Find where the given text appears and provide that cell's center as (x, y) coordinate. 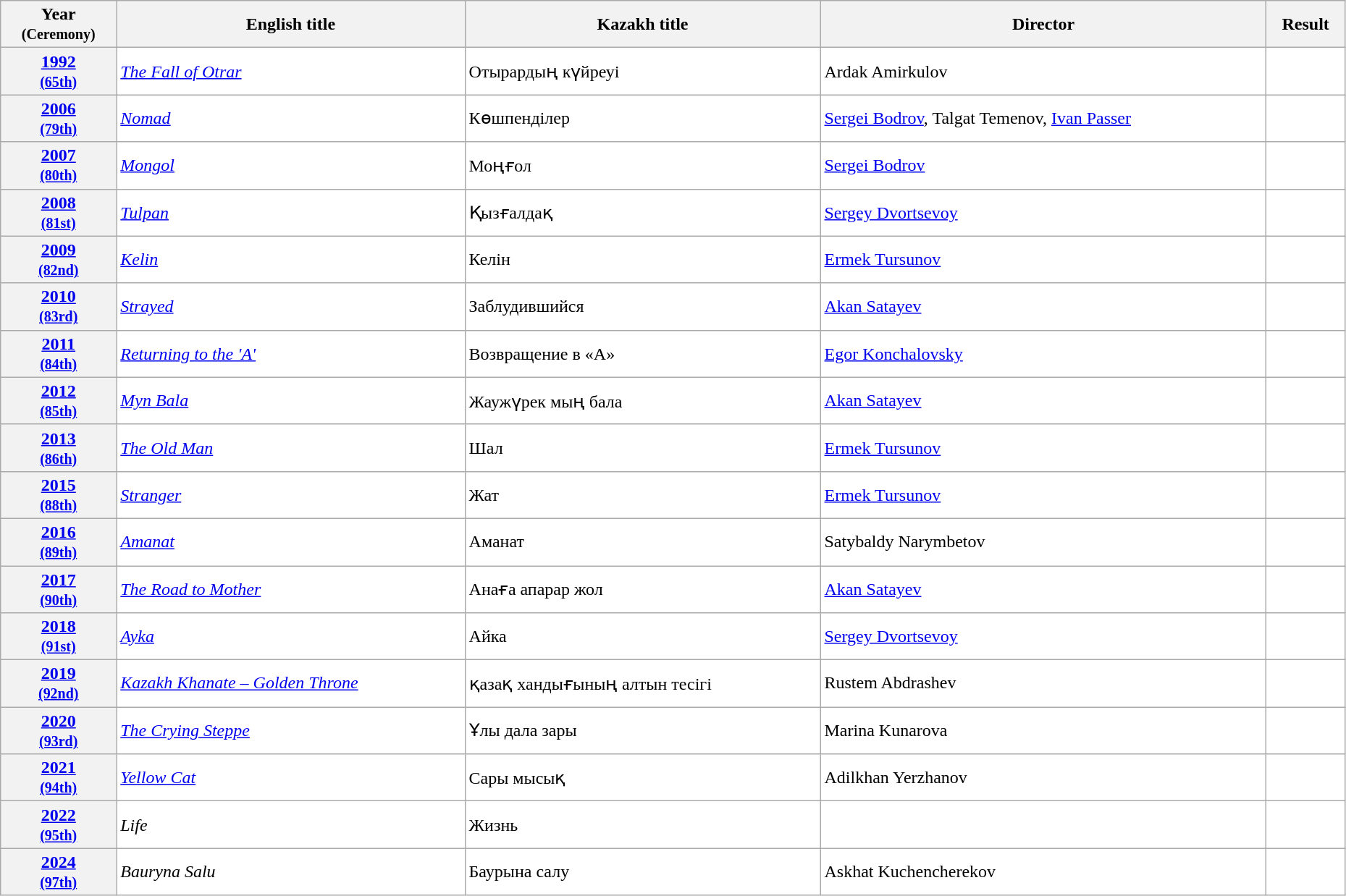
Заблудившийся (643, 307)
Kelin (291, 259)
Year(Ceremony) (59, 25)
2011(84th) (59, 353)
The Fall of Otrar (291, 71)
Director (1043, 25)
Ұлы дала зары (643, 731)
2017(90th) (59, 589)
2020(93rd) (59, 731)
2015(88th) (59, 495)
Айка (643, 637)
Отырардың күйреуі (643, 71)
2022(95th) (59, 825)
Анаға апарар жол (643, 589)
The Old Man (291, 447)
2008(81st) (59, 213)
Sergei Bodrov, Talgat Temenov, Ivan Passer (1043, 119)
Egor Konchalovsky (1043, 353)
Аманат (643, 541)
2012(85th) (59, 401)
2021(94th) (59, 777)
English title (291, 25)
Bauryna Salu (291, 871)
Satybaldy Narymbetov (1043, 541)
қазақ хандығының алтын тесігі (643, 683)
Шал (643, 447)
2006(79th) (59, 119)
2024(97th) (59, 871)
Баурына салу (643, 871)
The Crying Steppe (291, 731)
Rustem Abdrashev (1043, 683)
Returning to the 'A' (291, 353)
Life (291, 825)
Моңғол (643, 165)
2019(92nd) (59, 683)
Tulpan (291, 213)
Mongol (291, 165)
Келін (643, 259)
2010(83rd) (59, 307)
Ayka (291, 637)
Result (1305, 25)
1992(65th) (59, 71)
Yellow Cat (291, 777)
Marina Kunarova (1043, 731)
Askhat Kuchencherekov (1043, 871)
The Road to Mother (291, 589)
Adilkhan Yerzhanov (1043, 777)
Жаужүрек мың бала (643, 401)
Сары мысық (643, 777)
2016(89th) (59, 541)
Stranger (291, 495)
Kazakh Khanate – Golden Throne (291, 683)
Жат (643, 495)
Strayed (291, 307)
2018(91st) (59, 637)
2007(80th) (59, 165)
Возвращение в «А» (643, 353)
Nomad (291, 119)
Sergei Bodrov (1043, 165)
Ardak Amirkulov (1043, 71)
2013(86th) (59, 447)
Қызғалдақ (643, 213)
Көшпенділер (643, 119)
Kazakh title (643, 25)
Amanat (291, 541)
Myn Bala (291, 401)
Жизнь (643, 825)
2009(82nd) (59, 259)
